Scan for the cell matching the given text and deliver its (X, Y) coordinate at center. 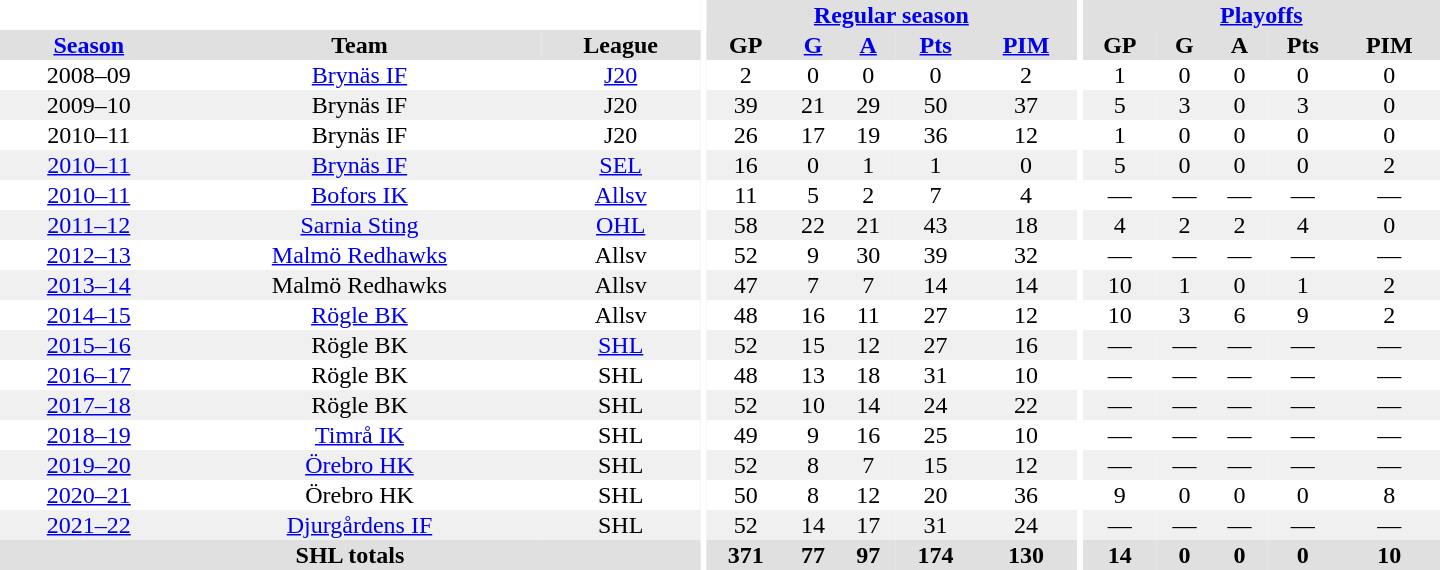
6 (1240, 315)
2017–18 (89, 405)
47 (746, 285)
32 (1026, 255)
Sarnia Sting (360, 225)
77 (814, 555)
2008–09 (89, 75)
2014–15 (89, 315)
Season (89, 45)
25 (936, 435)
2016–17 (89, 375)
2012–13 (89, 255)
2013–14 (89, 285)
SEL (620, 165)
130 (1026, 555)
97 (868, 555)
Timrå IK (360, 435)
2009–10 (89, 105)
30 (868, 255)
2019–20 (89, 465)
13 (814, 375)
2020–21 (89, 495)
SHL totals (350, 555)
2018–19 (89, 435)
Playoffs (1262, 15)
29 (868, 105)
Djurgårdens IF (360, 525)
43 (936, 225)
49 (746, 435)
37 (1026, 105)
Bofors IK (360, 195)
2011–12 (89, 225)
Regular season (892, 15)
Team (360, 45)
20 (936, 495)
OHL (620, 225)
League (620, 45)
26 (746, 135)
19 (868, 135)
58 (746, 225)
2021–22 (89, 525)
2015–16 (89, 345)
371 (746, 555)
174 (936, 555)
